Provide the (x, y) coordinate of the cell's center where the given text is located.  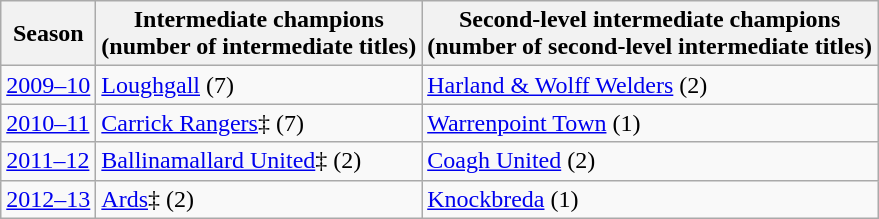
Season (48, 34)
Coagh United (2) (650, 161)
Warrenpoint Town (1) (650, 123)
Loughgall (7) (259, 85)
Ards‡ (2) (259, 199)
2011–12 (48, 161)
Ballinamallard United‡ (2) (259, 161)
Harland & Wolff Welders (2) (650, 85)
Knockbreda (1) (650, 199)
Carrick Rangers‡ (7) (259, 123)
Intermediate champions(number of intermediate titles) (259, 34)
2010–11 (48, 123)
2012–13 (48, 199)
2009–10 (48, 85)
Second-level intermediate champions(number of second-level intermediate titles) (650, 34)
